Capture the cell that displays the provided text and extract its [X, Y] central coordinate. 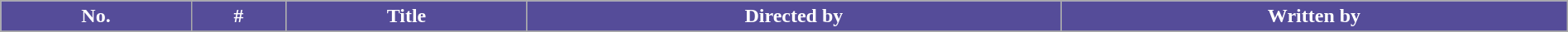
# [238, 16]
No. [96, 16]
Directed by [794, 16]
Written by [1315, 16]
Title [407, 16]
